Locate the cell with the specified text and output its [X, Y] center coordinate. 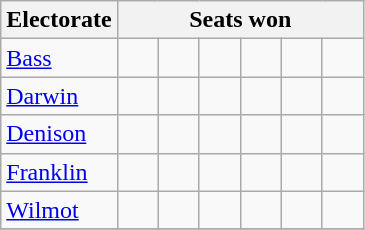
Franklin [59, 172]
Seats won [240, 20]
Darwin [59, 96]
Wilmot [59, 210]
Denison [59, 134]
Bass [59, 58]
Electorate [59, 20]
